Extract the [X, Y] coordinate from the center of the cell holding the provided text.  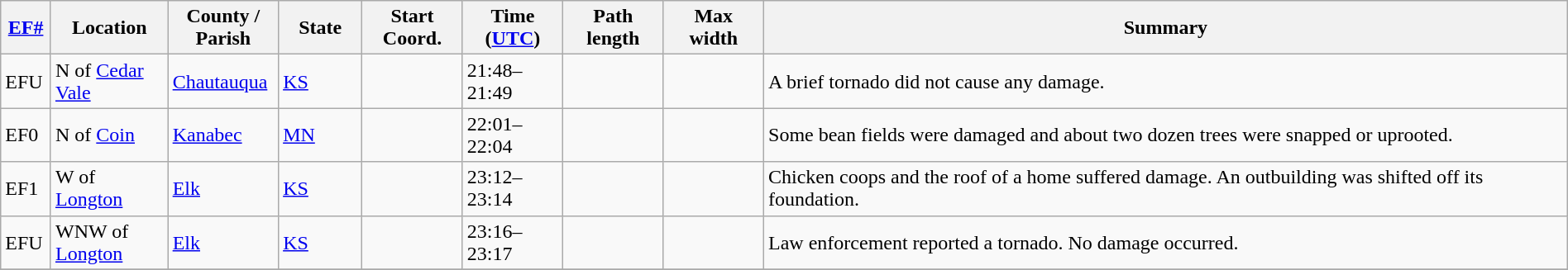
Summary [1166, 28]
21:48–21:49 [513, 81]
22:01–22:04 [513, 135]
Time (UTC) [513, 28]
MN [321, 135]
WNW of Longton [109, 243]
Some bean fields were damaged and about two dozen trees were snapped or uprooted. [1166, 135]
Kanabec [223, 135]
EF1 [26, 188]
23:16–23:17 [513, 243]
Max width [713, 28]
EF0 [26, 135]
EF# [26, 28]
N of Cedar Vale [109, 81]
W of Longton [109, 188]
Start Coord. [412, 28]
N of Coin [109, 135]
Location [109, 28]
Law enforcement reported a tornado. No damage occurred. [1166, 243]
County / Parish [223, 28]
A brief tornado did not cause any damage. [1166, 81]
Chautauqua [223, 81]
Chicken coops and the roof of a home suffered damage. An outbuilding was shifted off its foundation. [1166, 188]
23:12–23:14 [513, 188]
State [321, 28]
Path length [614, 28]
